Identify which cell holds the provided text, then report its [X, Y] central coordinate. 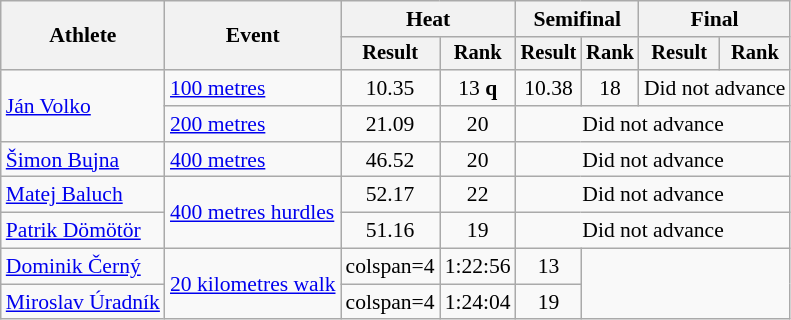
Matej Baluch [83, 195]
20 kilometres walk [253, 284]
52.17 [390, 195]
Athlete [83, 36]
Dominik Černý [83, 267]
400 metres hurdles [253, 212]
46.52 [390, 160]
Patrik Dömötör [83, 231]
Event [253, 36]
13 [549, 267]
21.09 [390, 124]
Final [715, 19]
400 metres [253, 160]
100 metres [253, 88]
Miroslav Úradník [83, 302]
1:24:04 [478, 302]
10.35 [390, 88]
Semifinal [578, 19]
1:22:56 [478, 267]
13 q [478, 88]
Ján Volko [83, 106]
51.16 [390, 231]
22 [478, 195]
200 metres [253, 124]
Šimon Bujna [83, 160]
10.38 [549, 88]
Heat [428, 19]
18 [610, 88]
